Provide the (X, Y) coordinate of the cell's center where the given text is located.  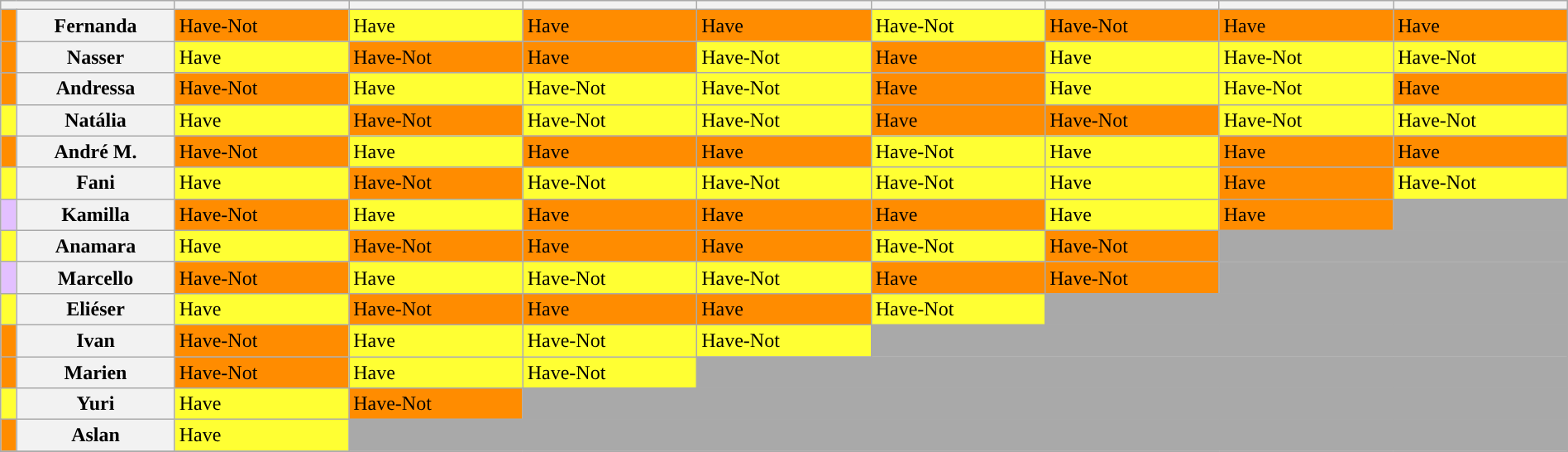
Aslan (96, 435)
Eliéser (96, 309)
Fani (96, 183)
Natália (96, 120)
André M. (96, 151)
Marien (96, 372)
Marcello (96, 277)
Kamilla (96, 214)
Andressa (96, 89)
Anamara (96, 246)
Nasser (96, 57)
Fernanda (96, 26)
Ivan (96, 340)
Yuri (96, 404)
